Output the (x, y) coordinate of the center of the cell containing the given text.  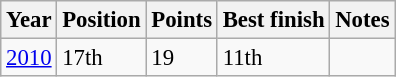
19 (182, 58)
Notes (362, 20)
17th (102, 58)
Points (182, 20)
Year (29, 20)
11th (273, 58)
2010 (29, 58)
Best finish (273, 20)
Position (102, 20)
